Pinpoint the cell where the given text exists, returning its (x, y) midpoint coordinate. 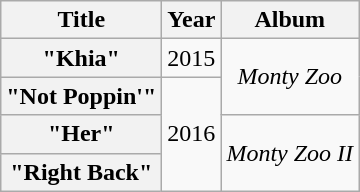
"Right Back" (82, 172)
"Khia" (82, 58)
Monty Zoo II (290, 153)
Year (192, 20)
Album (290, 20)
Monty Zoo (290, 77)
2015 (192, 58)
2016 (192, 134)
"Not Poppin'" (82, 96)
"Her" (82, 134)
Title (82, 20)
